Search for the cell housing the specified text and yield its [x, y] center coordinate. 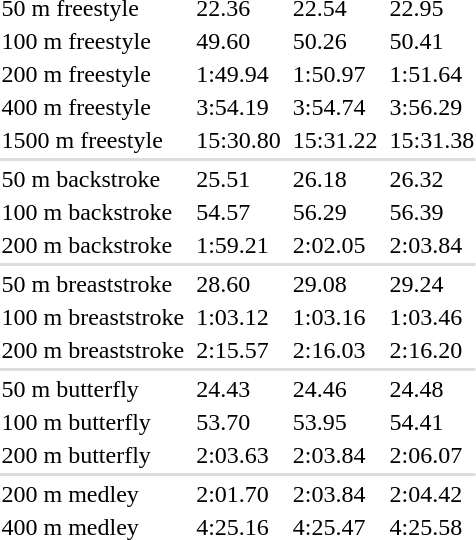
56.29 [335, 212]
50 m backstroke [93, 179]
1500 m freestyle [93, 140]
54.41 [432, 422]
2:01.70 [239, 494]
24.48 [432, 389]
24.43 [239, 389]
2:03.63 [239, 455]
1:51.64 [432, 74]
1:03.46 [432, 317]
1:59.21 [239, 245]
200 m freestyle [93, 74]
53.70 [239, 422]
54.57 [239, 212]
50.26 [335, 41]
50 m butterfly [93, 389]
50.41 [432, 41]
3:54.19 [239, 107]
100 m backstroke [93, 212]
1:03.12 [239, 317]
1:50.97 [335, 74]
25.51 [239, 179]
29.24 [432, 284]
400 m freestyle [93, 107]
26.32 [432, 179]
3:54.74 [335, 107]
1:49.94 [239, 74]
2:02.05 [335, 245]
50 m breaststroke [93, 284]
49.60 [239, 41]
29.08 [335, 284]
2:06.07 [432, 455]
2:15.57 [239, 350]
200 m butterfly [93, 455]
28.60 [239, 284]
15:31.22 [335, 140]
1:03.16 [335, 317]
200 m medley [93, 494]
2:04.42 [432, 494]
3:56.29 [432, 107]
200 m breaststroke [93, 350]
200 m backstroke [93, 245]
26.18 [335, 179]
56.39 [432, 212]
100 m butterfly [93, 422]
2:16.20 [432, 350]
100 m freestyle [93, 41]
15:31.38 [432, 140]
24.46 [335, 389]
15:30.80 [239, 140]
2:16.03 [335, 350]
53.95 [335, 422]
100 m breaststroke [93, 317]
